Search for the cell housing the specified text and yield its [X, Y] center coordinate. 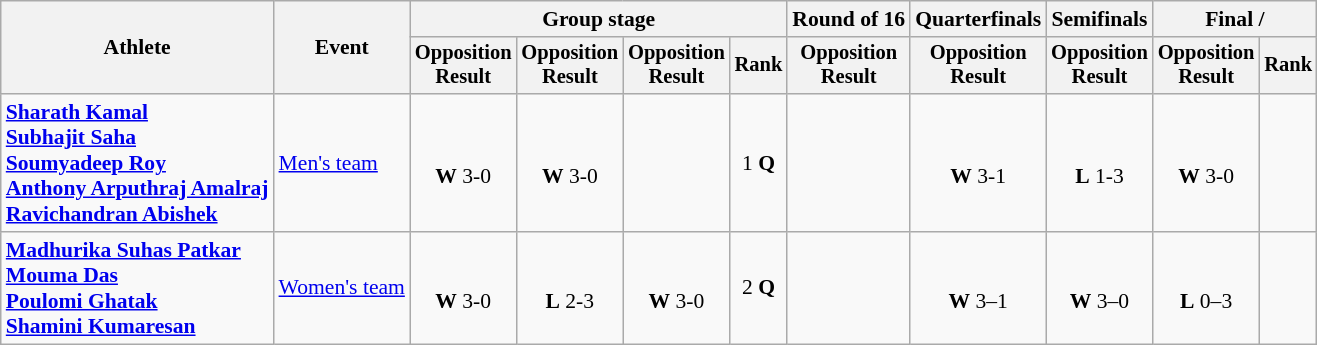
Semifinals [1100, 19]
L 1-3 [1100, 163]
Quarterfinals [978, 19]
Group stage [598, 19]
Women's team [342, 288]
2 Q [759, 288]
Event [342, 48]
W 3-1 [978, 163]
1 Q [759, 163]
Sharath KamalSubhajit SahaSoumyadeep RoyAnthony Arputhraj AmalrajRavichandran Abishek [138, 163]
Final / [1235, 19]
Round of 16 [848, 19]
W 3–0 [1100, 288]
L 0–3 [1206, 288]
W 3–1 [978, 288]
Athlete [138, 48]
Men's team [342, 163]
Madhurika Suhas Patkar Mouma Das Poulomi Ghatak Shamini Kumaresan [138, 288]
L 2-3 [570, 288]
